Find where the given text appears and provide that cell's center as [x, y] coordinate. 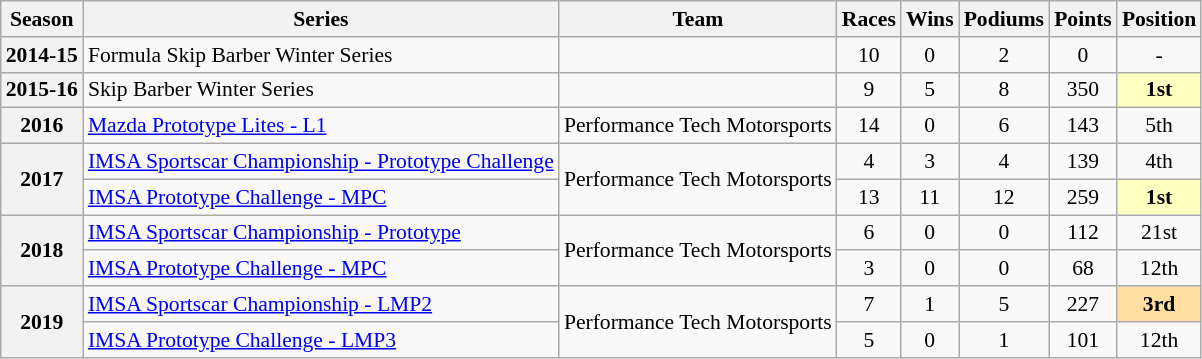
227 [1083, 304]
IMSA Sportscar Championship - Prototype [321, 233]
11 [930, 197]
IMSA Sportscar Championship - LMP2 [321, 304]
350 [1083, 90]
2016 [42, 126]
101 [1083, 340]
12 [1004, 197]
143 [1083, 126]
13 [869, 197]
Series [321, 19]
Races [869, 19]
Season [42, 19]
112 [1083, 233]
4th [1159, 162]
259 [1083, 197]
Formula Skip Barber Winter Series [321, 55]
5th [1159, 126]
Wins [930, 19]
2 [1004, 55]
2018 [42, 250]
IMSA Prototype Challenge - LMP3 [321, 340]
2019 [42, 322]
139 [1083, 162]
Position [1159, 19]
8 [1004, 90]
14 [869, 126]
Podiums [1004, 19]
2014-15 [42, 55]
10 [869, 55]
2015-16 [42, 90]
Points [1083, 19]
Skip Barber Winter Series [321, 90]
- [1159, 55]
7 [869, 304]
21st [1159, 233]
68 [1083, 269]
Mazda Prototype Lites - L1 [321, 126]
IMSA Sportscar Championship - Prototype Challenge [321, 162]
2017 [42, 180]
3rd [1159, 304]
9 [869, 90]
Team [698, 19]
